Search for the cell housing the specified text and yield its [X, Y] center coordinate. 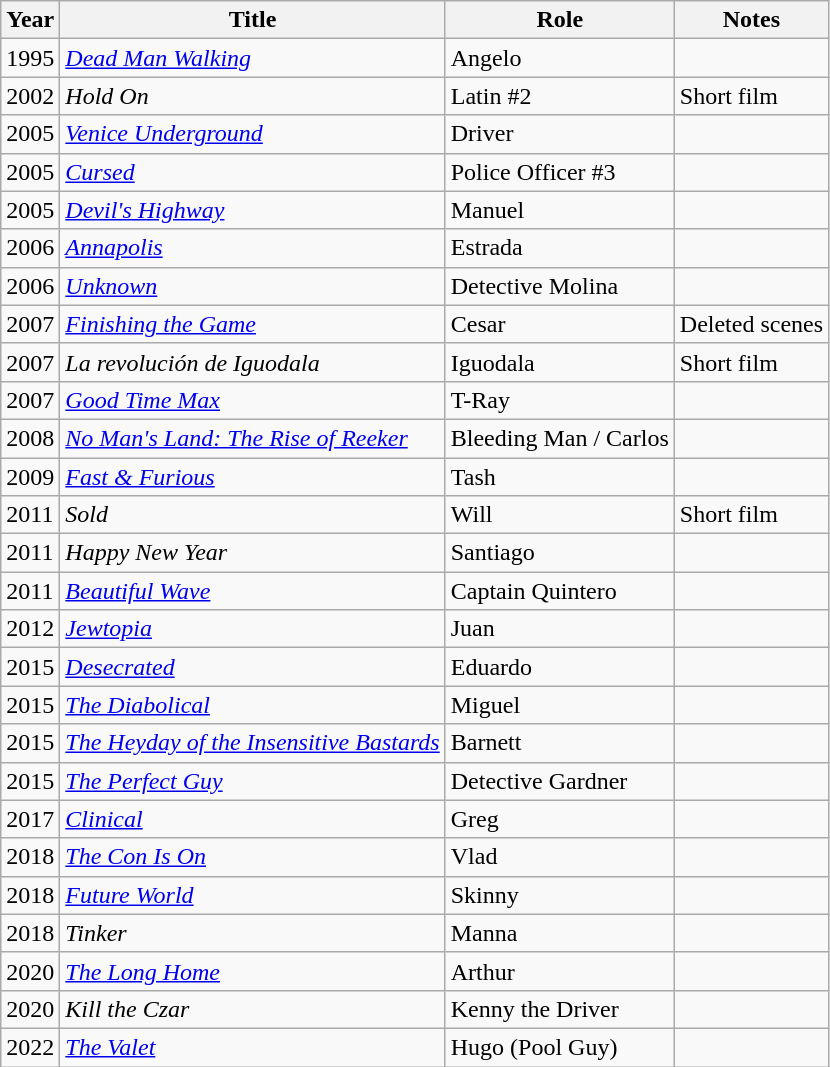
Greg [560, 819]
Latin #2 [560, 96]
Captain Quintero [560, 591]
2017 [30, 819]
Eduardo [560, 667]
Happy New Year [252, 553]
Title [252, 20]
La revolución de Iguodala [252, 362]
Tash [560, 477]
2009 [30, 477]
2012 [30, 629]
Clinical [252, 819]
Year [30, 20]
Role [560, 20]
2008 [30, 438]
Deleted scenes [751, 324]
Kill the Czar [252, 1009]
Devil's Highway [252, 210]
Bleeding Man / Carlos [560, 438]
The Heyday of the Insensitive Bastards [252, 743]
The Valet [252, 1047]
Santiago [560, 553]
Good Time Max [252, 400]
Vlad [560, 857]
The Diabolical [252, 705]
Annapolis [252, 248]
The Con Is On [252, 857]
2022 [30, 1047]
Venice Underground [252, 134]
Estrada [560, 248]
Barnett [560, 743]
No Man's Land: The Rise of Reeker [252, 438]
Driver [560, 134]
Tinker [252, 933]
Manna [560, 933]
Detective Gardner [560, 781]
Iguodala [560, 362]
Police Officer #3 [560, 172]
Angelo [560, 58]
Dead Man Walking [252, 58]
Desecrated [252, 667]
Hugo (Pool Guy) [560, 1047]
Finishing the Game [252, 324]
Beautiful Wave [252, 591]
Arthur [560, 971]
The Long Home [252, 971]
Sold [252, 515]
Cursed [252, 172]
Hold On [252, 96]
Manuel [560, 210]
Juan [560, 629]
T-Ray [560, 400]
Future World [252, 895]
Miguel [560, 705]
1995 [30, 58]
Skinny [560, 895]
Fast & Furious [252, 477]
Kenny the Driver [560, 1009]
The Perfect Guy [252, 781]
Will [560, 515]
Detective Molina [560, 286]
Cesar [560, 324]
Jewtopia [252, 629]
Unknown [252, 286]
Notes [751, 20]
2002 [30, 96]
